Pinpoint the cell where the given text exists, returning its (X, Y) midpoint coordinate. 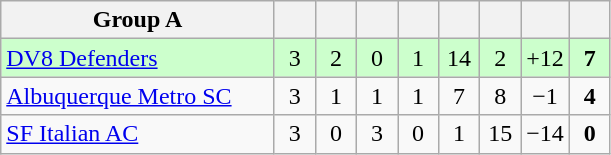
SF Italian AC (138, 134)
Group A (138, 20)
+12 (546, 58)
15 (500, 134)
Albuquerque Metro SC (138, 96)
−1 (546, 96)
8 (500, 96)
DV8 Defenders (138, 58)
4 (590, 96)
−14 (546, 134)
14 (460, 58)
